Search for the cell housing the specified text and yield its [X, Y] center coordinate. 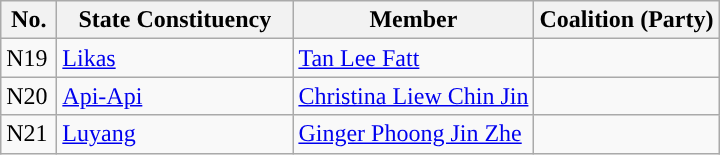
Api-Api [175, 96]
Tan Lee Fatt [414, 58]
State Constituency [175, 20]
N19 [29, 58]
Likas [175, 58]
Coalition (Party) [626, 20]
No. [29, 20]
N21 [29, 134]
Ginger Phoong Jin Zhe [414, 134]
N20 [29, 96]
Luyang [175, 134]
Member [414, 20]
Christina Liew Chin Jin [414, 96]
